Find where the given text appears and provide that cell's center as [X, Y] coordinate. 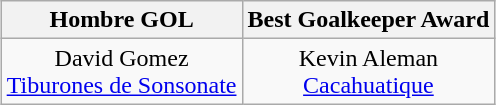
Best Goalkeeper Award [368, 20]
David Gomez Tiburones de Sonsonate [122, 72]
Hombre GOL [122, 20]
Kevin Aleman Cacahuatique [368, 72]
